From the cell containing the given text, extract its center point as [X, Y] coordinate. 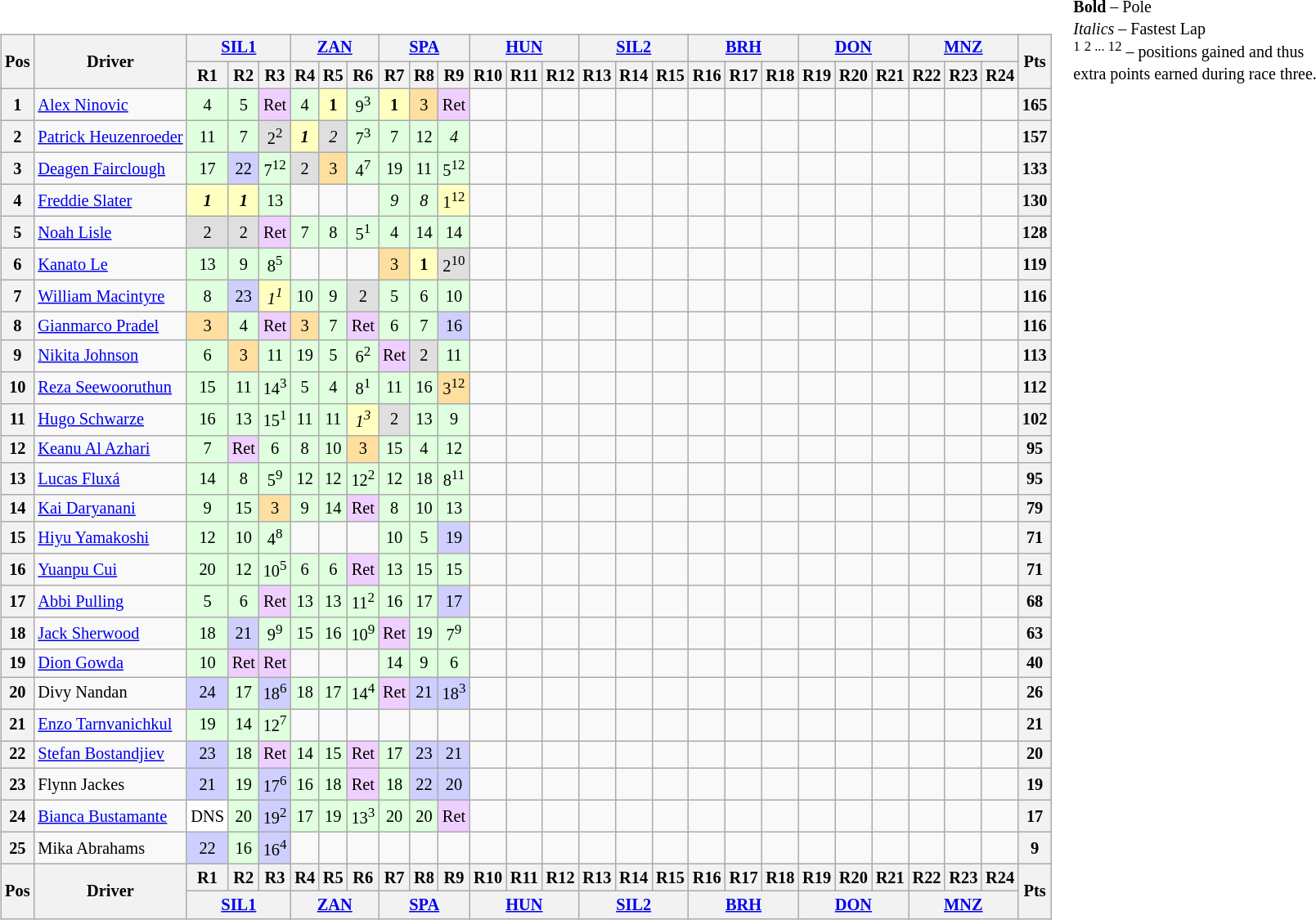
62 [363, 355]
Reza Seewooruthun [110, 388]
Lucas Fluxá [110, 479]
Keanu Al Azhari [110, 449]
47 [363, 168]
183 [455, 693]
192 [275, 816]
176 [275, 783]
144 [363, 693]
Flynn Jackes [110, 783]
Deagen Fairclough [110, 168]
68 [1035, 602]
102 [1035, 419]
40 [1035, 663]
119 [1035, 265]
Alex Ninovic [110, 105]
48 [275, 538]
105 [275, 569]
Kanato Le [110, 265]
Abbi Pulling [110, 602]
164 [275, 847]
51 [363, 232]
93 [363, 105]
26 [1035, 693]
73 [363, 137]
Kai Daryanani [110, 509]
William Macintyre [110, 296]
DNS [207, 816]
130 [1035, 201]
312 [455, 388]
Dion Gowda [110, 663]
Nikita Johnson [110, 355]
Freddie Slater [110, 201]
Patrick Heuzenroeder [110, 137]
63 [1035, 633]
113 [1035, 355]
Bianca Bustamante [110, 816]
151 [275, 419]
Mika Abrahams [110, 847]
Stefan Bostandjiev [110, 755]
Yuanpu Cui [110, 569]
127 [275, 725]
99 [275, 633]
Jack Sherwood [110, 633]
712 [275, 168]
Hiyu Yamakoshi [110, 538]
85 [275, 265]
59 [275, 479]
Hugo Schwarze [110, 419]
109 [363, 633]
512 [455, 168]
157 [1035, 137]
Noah Lisle [110, 232]
128 [1035, 232]
122 [363, 479]
81 [363, 388]
Enzo Tarnvanichkul [110, 725]
210 [455, 265]
Divy Nandan [110, 693]
Gianmarco Pradel [110, 326]
186 [275, 693]
165 [1035, 105]
143 [275, 388]
811 [455, 479]
25 [17, 847]
